Search for the cell housing the specified text and yield its (X, Y) center coordinate. 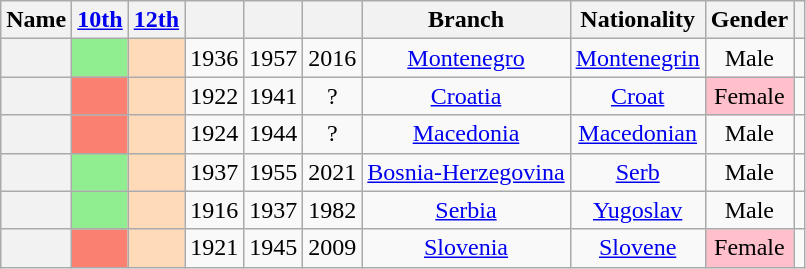
Nationality (638, 20)
Bosnia-Herzegovina (466, 172)
Gender (749, 20)
1921 (214, 248)
1955 (274, 172)
Croatia (466, 96)
Croat (638, 96)
Serb (638, 172)
Slovene (638, 248)
1924 (214, 134)
1957 (274, 58)
1916 (214, 210)
2021 (332, 172)
Montenegro (466, 58)
Yugoslav (638, 210)
1936 (214, 58)
Montenegrin (638, 58)
1941 (274, 96)
2009 (332, 248)
12th (156, 20)
Macedonian (638, 134)
1944 (274, 134)
Slovenia (466, 248)
2016 (332, 58)
1945 (274, 248)
Branch (466, 20)
1922 (214, 96)
Serbia (466, 210)
1982 (332, 210)
Macedonia (466, 134)
Name (36, 20)
10th (100, 20)
